Output the (X, Y) coordinate of the center of the cell containing the given text.  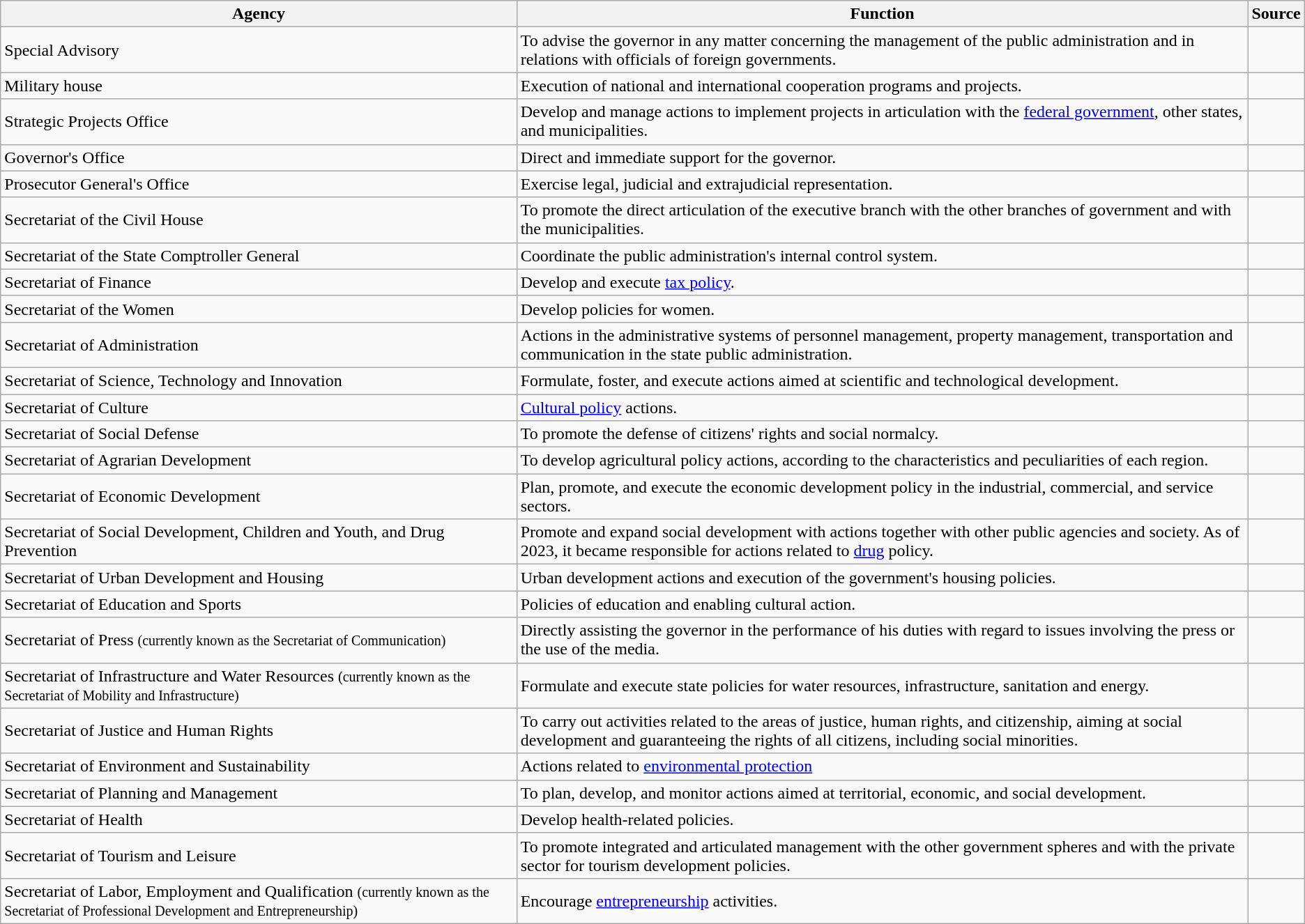
Prosecutor General's Office (259, 184)
Secretariat of Education and Sports (259, 604)
Secretariat of Press (currently known as the Secretariat of Communication) (259, 640)
To promote the direct articulation of the executive branch with the other branches of government and with the municipalities. (883, 220)
Develop health-related policies. (883, 819)
Directly assisting the governor in the performance of his duties with regard to issues involving the press or the use of the media. (883, 640)
Secretariat of the State Comptroller General (259, 256)
Actions related to environmental protection (883, 767)
Secretariat of Environment and Sustainability (259, 767)
Formulate, foster, and execute actions aimed at scientific and technological development. (883, 380)
To plan, develop, and monitor actions aimed at territorial, economic, and social development. (883, 793)
Develop policies for women. (883, 309)
Special Advisory (259, 50)
Secretariat of the Civil House (259, 220)
Coordinate the public administration's internal control system. (883, 256)
Plan, promote, and execute the economic development policy in the industrial, commercial, and service sectors. (883, 496)
Governor's Office (259, 157)
Cultural policy actions. (883, 408)
Secretariat of Administration (259, 344)
Secretariat of Tourism and Leisure (259, 856)
Secretariat of Justice and Human Rights (259, 730)
Secretariat of Social Defense (259, 434)
Function (883, 14)
Secretariat of the Women (259, 309)
Strategic Projects Office (259, 121)
Secretariat of Economic Development (259, 496)
Exercise legal, judicial and extrajudicial representation. (883, 184)
Secretariat of Social Development, Children and Youth, and Drug Prevention (259, 542)
Secretariat of Planning and Management (259, 793)
Secretariat of Health (259, 819)
To promote integrated and articulated management with the other government spheres and with the private sector for tourism development policies. (883, 856)
Secretariat of Urban Development and Housing (259, 578)
Source (1276, 14)
Secretariat of Labor, Employment and Qualification (currently known as the Secretariat of Professional Development and Entrepreneurship) (259, 900)
Direct and immediate support for the governor. (883, 157)
Secretariat of Infrastructure and Water Resources (currently known as the Secretariat of Mobility and Infrastructure) (259, 686)
Secretariat of Culture (259, 408)
Secretariat of Finance (259, 282)
Encourage entrepreneurship activities. (883, 900)
To promote the defense of citizens' rights and social normalcy. (883, 434)
To develop agricultural policy actions, according to the characteristics and peculiarities of each region. (883, 461)
Military house (259, 86)
Agency (259, 14)
Develop and execute tax policy. (883, 282)
Develop and manage actions to implement projects in articulation with the federal government, other states, and municipalities. (883, 121)
Urban development actions and execution of the government's housing policies. (883, 578)
Execution of national and international cooperation programs and projects. (883, 86)
Secretariat of Science, Technology and Innovation (259, 380)
To advise the governor in any matter concerning the management of the public administration and in relations with officials of foreign governments. (883, 50)
Formulate and execute state policies for water resources, infrastructure, sanitation and energy. (883, 686)
Policies of education and enabling cultural action. (883, 604)
Secretariat of Agrarian Development (259, 461)
